Determine the [X, Y] coordinate at the center of the cell enclosing the given text.  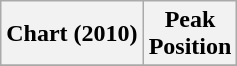
Chart (2010) [72, 34]
PeakPosition [190, 34]
